Output the [x, y] coordinate of the center of the cell containing the given text.  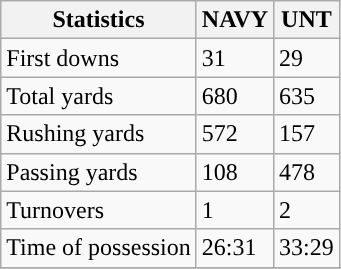
Time of possession [99, 248]
1 [234, 210]
478 [307, 172]
680 [234, 96]
108 [234, 172]
33:29 [307, 248]
First downs [99, 58]
Statistics [99, 20]
NAVY [234, 20]
2 [307, 210]
Passing yards [99, 172]
31 [234, 58]
Turnovers [99, 210]
572 [234, 134]
29 [307, 58]
157 [307, 134]
UNT [307, 20]
Total yards [99, 96]
Rushing yards [99, 134]
635 [307, 96]
26:31 [234, 248]
